Capture the cell that displays the provided text and extract its (x, y) central coordinate. 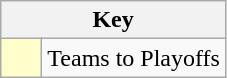
Teams to Playoffs (134, 58)
Key (114, 20)
